Scan for the cell matching the given text and deliver its (x, y) coordinate at center. 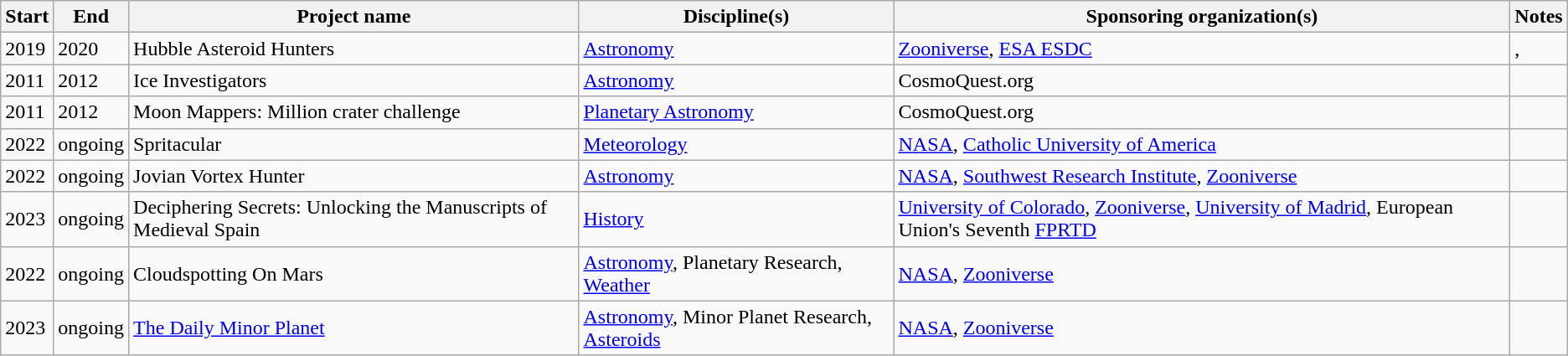
Cloudspotting On Mars (353, 273)
Ice Investigators (353, 80)
Deciphering Secrets: Unlocking the Manuscripts of Medieval Spain (353, 219)
Sponsoring organization(s) (1202, 17)
Discipline(s) (736, 17)
Moon Mappers: Million crater challenge (353, 112)
Zooniverse, ESA ESDC (1202, 49)
Spritacular (353, 144)
Hubble Asteroid Hunters (353, 49)
Start (27, 17)
University of Colorado, Zooniverse, University of Madrid, European Union's Seventh FPRTD (1202, 219)
Project name (353, 17)
Astronomy, Minor Planet Research, Asteroids (736, 328)
Notes (1539, 17)
NASA, Southwest Research Institute, Zooniverse (1202, 176)
The Daily Minor Planet (353, 328)
2020 (91, 49)
End (91, 17)
Planetary Astronomy (736, 112)
History (736, 219)
, (1539, 49)
Jovian Vortex Hunter (353, 176)
Astronomy, Planetary Research, Weather (736, 273)
Meteorology (736, 144)
NASA, Catholic University of America (1202, 144)
2019 (27, 49)
